Return [X, Y] of the center of cell containing provided text 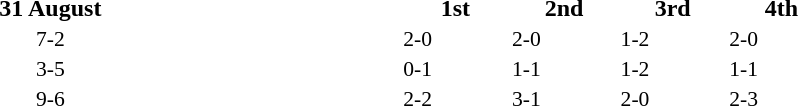
1-1 [564, 69]
0-1 [456, 69]
